For the text-containing cell, return its midpoint in [x, y] coordinate format. 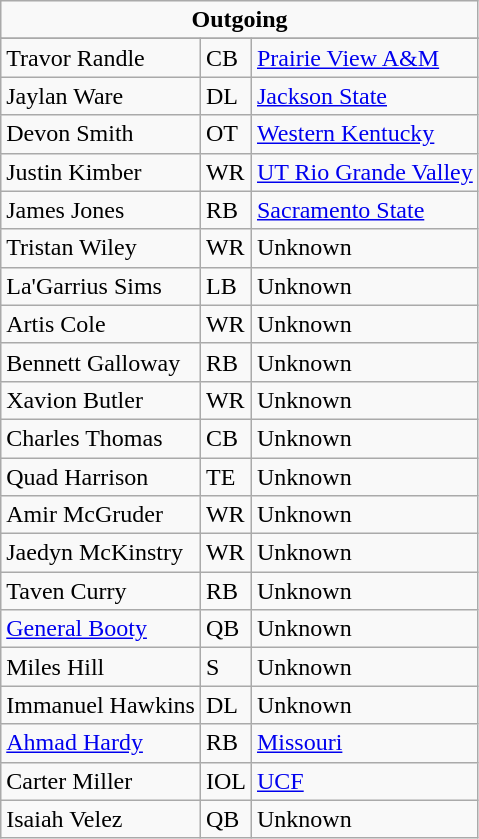
Quad Harrison [101, 477]
Isaiah Velez [101, 819]
Taven Curry [101, 591]
Jaylan Ware [101, 96]
James Jones [101, 210]
Devon Smith [101, 134]
Western Kentucky [364, 134]
La'Garrius Sims [101, 286]
Jackson State [364, 96]
Xavion Butler [101, 400]
Charles Thomas [101, 438]
Immanuel Hawkins [101, 705]
Bennett Galloway [101, 362]
Miles Hill [101, 667]
Missouri [364, 743]
IOL [226, 781]
Artis Cole [101, 324]
Justin Kimber [101, 172]
Travor Randle [101, 58]
Prairie View A&M [364, 58]
TE [226, 477]
LB [226, 286]
General Booty [101, 629]
Outgoing [240, 20]
S [226, 667]
Ahmad Hardy [101, 743]
UT Rio Grande Valley [364, 172]
Sacramento State [364, 210]
Tristan Wiley [101, 248]
OT [226, 134]
UCF [364, 781]
Jaedyn McKinstry [101, 553]
Amir McGruder [101, 515]
Carter Miller [101, 781]
